Pinpoint the cell where the given text exists, returning its [x, y] midpoint coordinate. 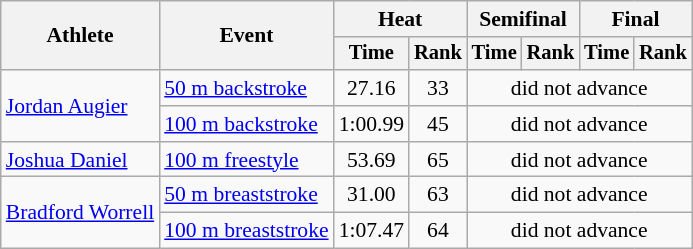
53.69 [372, 160]
33 [438, 88]
1:00.99 [372, 124]
Athlete [80, 36]
50 m backstroke [246, 88]
45 [438, 124]
64 [438, 231]
Event [246, 36]
Bradford Worrell [80, 212]
Semifinal [523, 19]
27.16 [372, 88]
65 [438, 160]
1:07.47 [372, 231]
Heat [400, 19]
100 m breaststroke [246, 231]
Final [635, 19]
100 m backstroke [246, 124]
100 m freestyle [246, 160]
50 m breaststroke [246, 195]
Jordan Augier [80, 106]
63 [438, 195]
31.00 [372, 195]
Joshua Daniel [80, 160]
